Return the (X, Y) coordinate for the center point of the cell that contains the specified text.  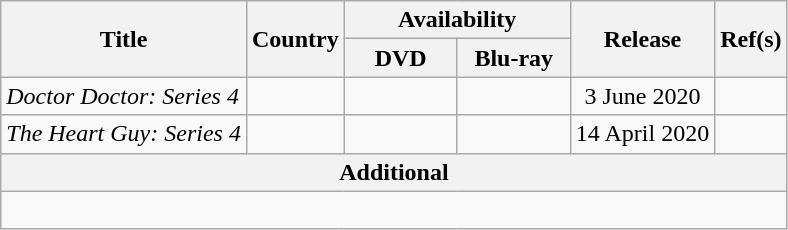
Release (642, 39)
DVD (400, 58)
Title (124, 39)
Blu-ray (514, 58)
Doctor Doctor: Series 4 (124, 96)
14 April 2020 (642, 134)
3 June 2020 (642, 96)
Country (295, 39)
Availability (457, 20)
Ref(s) (751, 39)
The Heart Guy: Series 4 (124, 134)
Additional (394, 172)
